Extract the [X, Y] coordinate from the center of the cell holding the provided text.  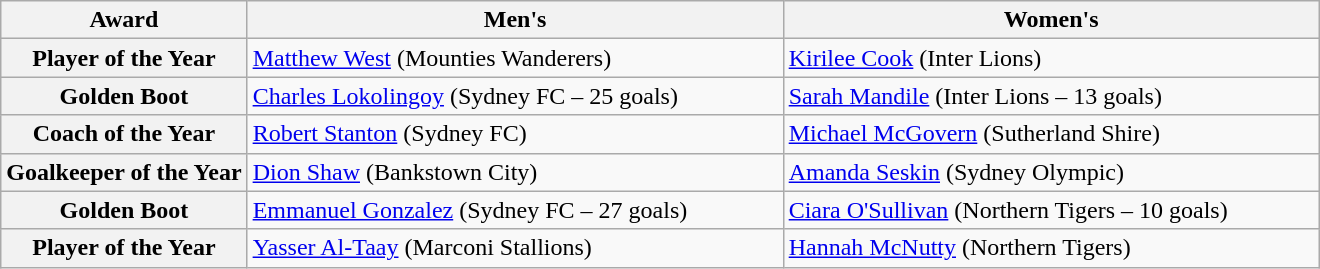
Goalkeeper of the Year [124, 172]
Dion Shaw (Bankstown City) [515, 172]
Hannah McNutty (Northern Tigers) [1051, 248]
Award [124, 20]
Women's [1051, 20]
Charles Lokolingoy (Sydney FC – 25 goals) [515, 96]
Michael McGovern (Sutherland Shire) [1051, 134]
Coach of the Year [124, 134]
Emmanuel Gonzalez (Sydney FC – 27 goals) [515, 210]
Yasser Al-Taay (Marconi Stallions) [515, 248]
Matthew West (Mounties Wanderers) [515, 58]
Amanda Seskin (Sydney Olympic) [1051, 172]
Ciara O'Sullivan (Northern Tigers – 10 goals) [1051, 210]
Robert Stanton (Sydney FC) [515, 134]
Kirilee Cook (Inter Lions) [1051, 58]
Sarah Mandile (Inter Lions – 13 goals) [1051, 96]
Men's [515, 20]
